Capture the cell that displays the provided text and extract its (x, y) central coordinate. 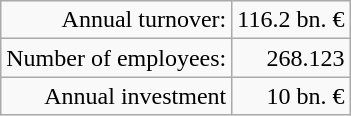
Annual turnover: (116, 20)
Number of employees: (116, 58)
10 bn. € (291, 96)
Annual investment (116, 96)
268.123 (291, 58)
116.2 bn. € (291, 20)
